Pinpoint the cell where the given text exists, returning its [X, Y] midpoint coordinate. 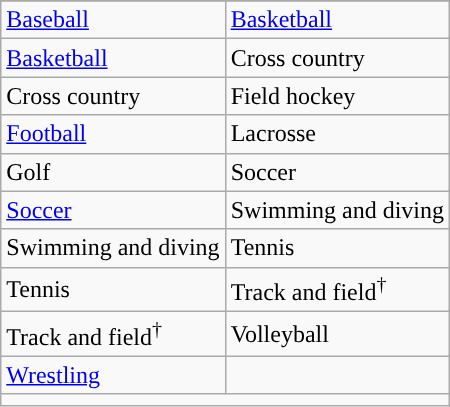
Football [113, 134]
Golf [113, 172]
Baseball [113, 20]
Volleyball [337, 334]
Field hockey [337, 96]
Lacrosse [337, 134]
Wrestling [113, 375]
